Locate the cell with the specified text and output its [x, y] center coordinate. 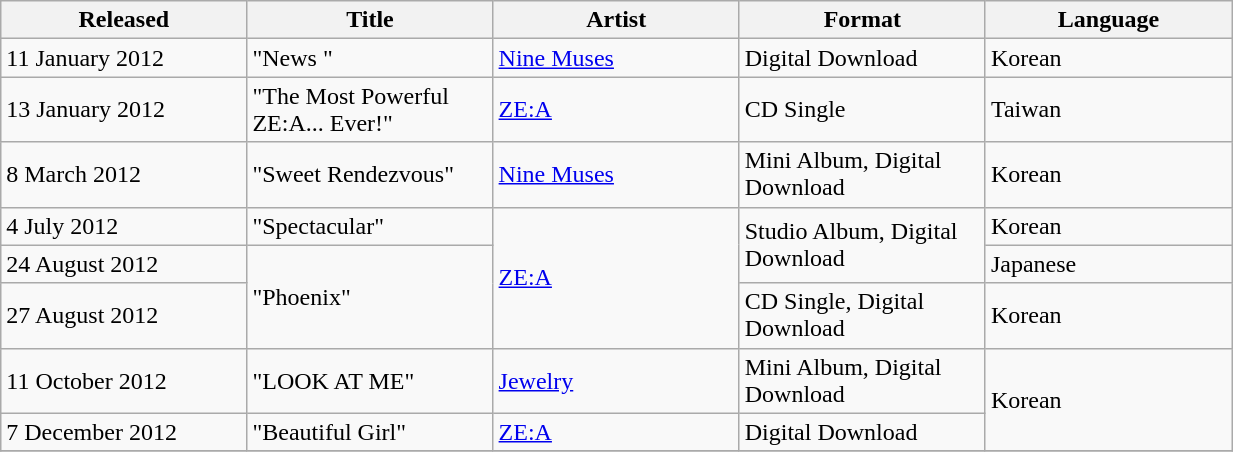
"The Most Powerful ZE:A... Ever!" [370, 110]
11 October 2012 [124, 380]
"News " [370, 58]
"Spectacular" [370, 226]
13 January 2012 [124, 110]
CD Single, Digital Download [862, 316]
"Phoenix" [370, 296]
11 January 2012 [124, 58]
"LOOK AT ME" [370, 380]
Taiwan [1108, 110]
Title [370, 20]
4 July 2012 [124, 226]
Released [124, 20]
27 August 2012 [124, 316]
Language [1108, 20]
CD Single [862, 110]
Jewelry [616, 380]
7 December 2012 [124, 432]
"Sweet Rendezvous" [370, 174]
Artist [616, 20]
24 August 2012 [124, 264]
"Beautiful Girl" [370, 432]
Japanese [1108, 264]
Format [862, 20]
Studio Album, Digital Download [862, 245]
8 March 2012 [124, 174]
